Extract the (x, y) coordinate from the center of the cell holding the provided text.  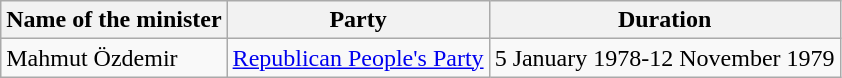
Party (358, 20)
Name of the minister (114, 20)
Mahmut Özdemir (114, 58)
Duration (664, 20)
5 January 1978-12 November 1979 (664, 58)
Republican People's Party (358, 58)
